Identify which cell holds the provided text, then report its (X, Y) central coordinate. 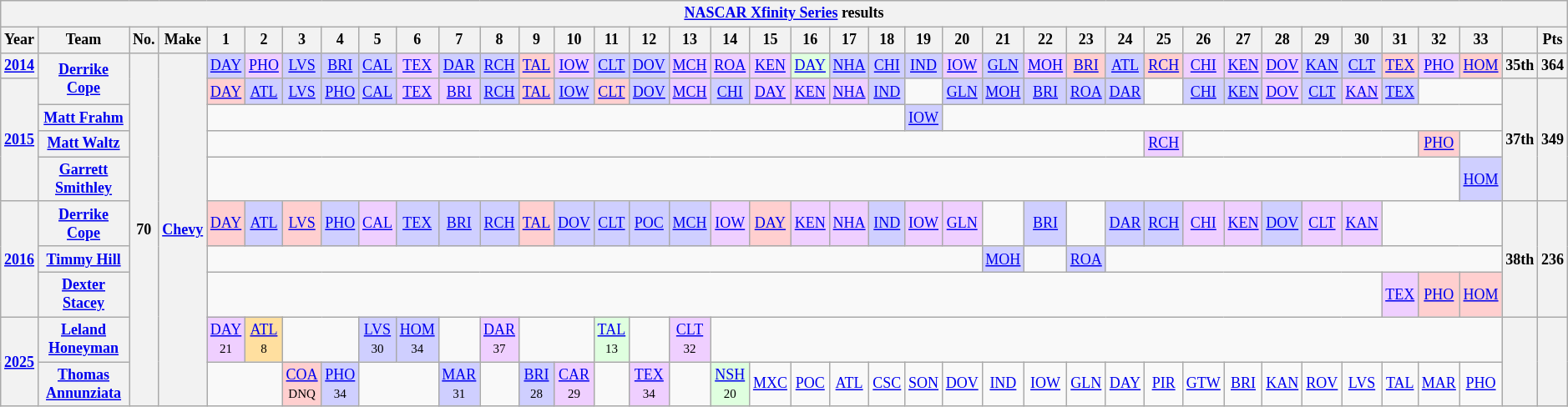
3 (302, 40)
DAR37 (499, 339)
23 (1085, 40)
Garrett Smithley (83, 179)
TAL13 (611, 339)
MAR (1439, 384)
1 (226, 40)
MXC (771, 384)
LVS30 (377, 339)
30 (1362, 40)
2014 (20, 65)
TEX34 (650, 384)
NSH20 (730, 384)
Dexter Stacey (83, 294)
Leland Honeyman (83, 339)
31 (1400, 40)
2016 (20, 259)
349 (1553, 140)
38th (1520, 259)
21 (1004, 40)
12 (650, 40)
25 (1164, 40)
PIR (1164, 384)
29 (1323, 40)
BRI28 (536, 384)
SON (923, 384)
18 (887, 40)
Chevy (183, 229)
22 (1045, 40)
GTW (1203, 384)
4 (341, 40)
16 (810, 40)
35th (1520, 65)
Matt Waltz (83, 143)
NASCAR Xfinity Series results (784, 13)
236 (1553, 259)
2 (264, 40)
COADNQ (302, 384)
11 (611, 40)
Pts (1553, 40)
20 (962, 40)
10 (574, 40)
CSC (887, 384)
DAY21 (226, 339)
PHO34 (341, 384)
13 (690, 40)
ROV (1323, 384)
27 (1243, 40)
24 (1125, 40)
No. (144, 40)
Thomas Annunziata (83, 384)
Timmy Hill (83, 259)
Year (20, 40)
Matt Frahm (83, 117)
17 (849, 40)
19 (923, 40)
32 (1439, 40)
7 (459, 40)
9 (536, 40)
5 (377, 40)
CLT32 (690, 339)
8 (499, 40)
Team (83, 40)
37th (1520, 140)
70 (144, 229)
2015 (20, 140)
15 (771, 40)
2025 (20, 362)
28 (1282, 40)
6 (417, 40)
MAR31 (459, 384)
364 (1553, 65)
HOM34 (417, 339)
33 (1481, 40)
CAR29 (574, 384)
26 (1203, 40)
14 (730, 40)
Make (183, 40)
ATL8 (264, 339)
